Locate the cell with the specified text and output its (X, Y) center coordinate. 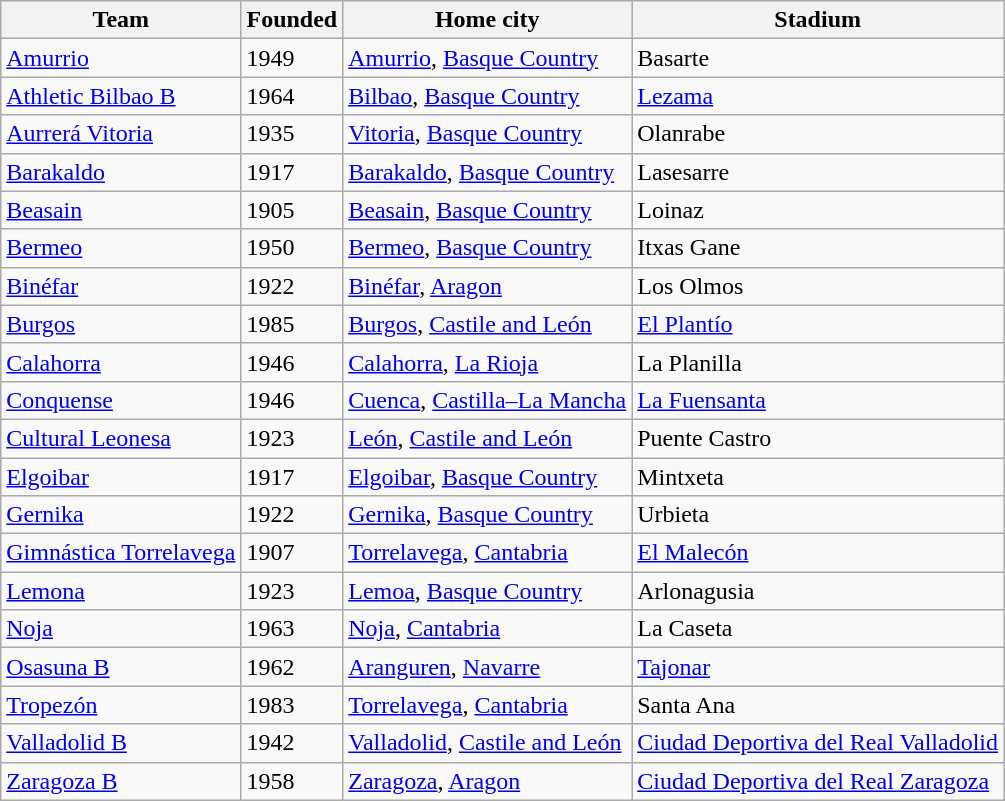
Burgos, Castile and León (488, 324)
1935 (292, 134)
Vitoria, Basque Country (488, 134)
Tajonar (818, 667)
Calahorra (121, 362)
Basarte (818, 58)
Urbieta (818, 515)
Beasain (121, 210)
Noja, Cantabria (488, 629)
Arlonagusia (818, 591)
Lezama (818, 96)
Cultural Leonesa (121, 438)
Ciudad Deportiva del Real Valladolid (818, 743)
Bilbao, Basque Country (488, 96)
Valladolid, Castile and León (488, 743)
1964 (292, 96)
Gimnástica Torrelavega (121, 553)
Elgoibar (121, 477)
El Plantío (818, 324)
Burgos (121, 324)
León, Castile and León (488, 438)
Osasuna B (121, 667)
Beasain, Basque Country (488, 210)
La Planilla (818, 362)
Valladolid B (121, 743)
Cuenca, Castilla–La Mancha (488, 400)
Elgoibar, Basque Country (488, 477)
El Malecón (818, 553)
Amurrio, Basque Country (488, 58)
1962 (292, 667)
Los Olmos (818, 286)
Gernika (121, 515)
Noja (121, 629)
Ciudad Deportiva del Real Zaragoza (818, 781)
Loinaz (818, 210)
1942 (292, 743)
Aranguren, Navarre (488, 667)
Zaragoza, Aragon (488, 781)
Bermeo, Basque Country (488, 248)
Binéfar, Aragon (488, 286)
Founded (292, 20)
1985 (292, 324)
Puente Castro (818, 438)
Athletic Bilbao B (121, 96)
Barakaldo (121, 172)
Lemoa, Basque Country (488, 591)
La Fuensanta (818, 400)
Lemona (121, 591)
Itxas Gane (818, 248)
1950 (292, 248)
Amurrio (121, 58)
Team (121, 20)
La Caseta (818, 629)
Olanrabe (818, 134)
Aurrerá Vitoria (121, 134)
Tropezón (121, 705)
1905 (292, 210)
Mintxeta (818, 477)
Binéfar (121, 286)
Zaragoza B (121, 781)
1958 (292, 781)
Barakaldo, Basque Country (488, 172)
Lasesarre (818, 172)
Santa Ana (818, 705)
Stadium (818, 20)
Bermeo (121, 248)
1949 (292, 58)
Conquense (121, 400)
Gernika, Basque Country (488, 515)
Home city (488, 20)
1907 (292, 553)
1983 (292, 705)
1963 (292, 629)
Calahorra, La Rioja (488, 362)
